Identify which cell holds the provided text, then report its (x, y) central coordinate. 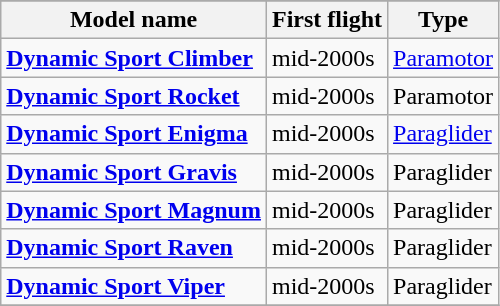
Dynamic Sport Gravis (134, 172)
Dynamic Sport Magnum (134, 210)
Type (444, 20)
Dynamic Sport Enigma (134, 134)
Dynamic Sport Climber (134, 58)
Dynamic Sport Rocket (134, 96)
Dynamic Sport Raven (134, 248)
Model name (134, 20)
Dynamic Sport Viper (134, 286)
First flight (326, 20)
